Find where the given text appears and provide that cell's center as (X, Y) coordinate. 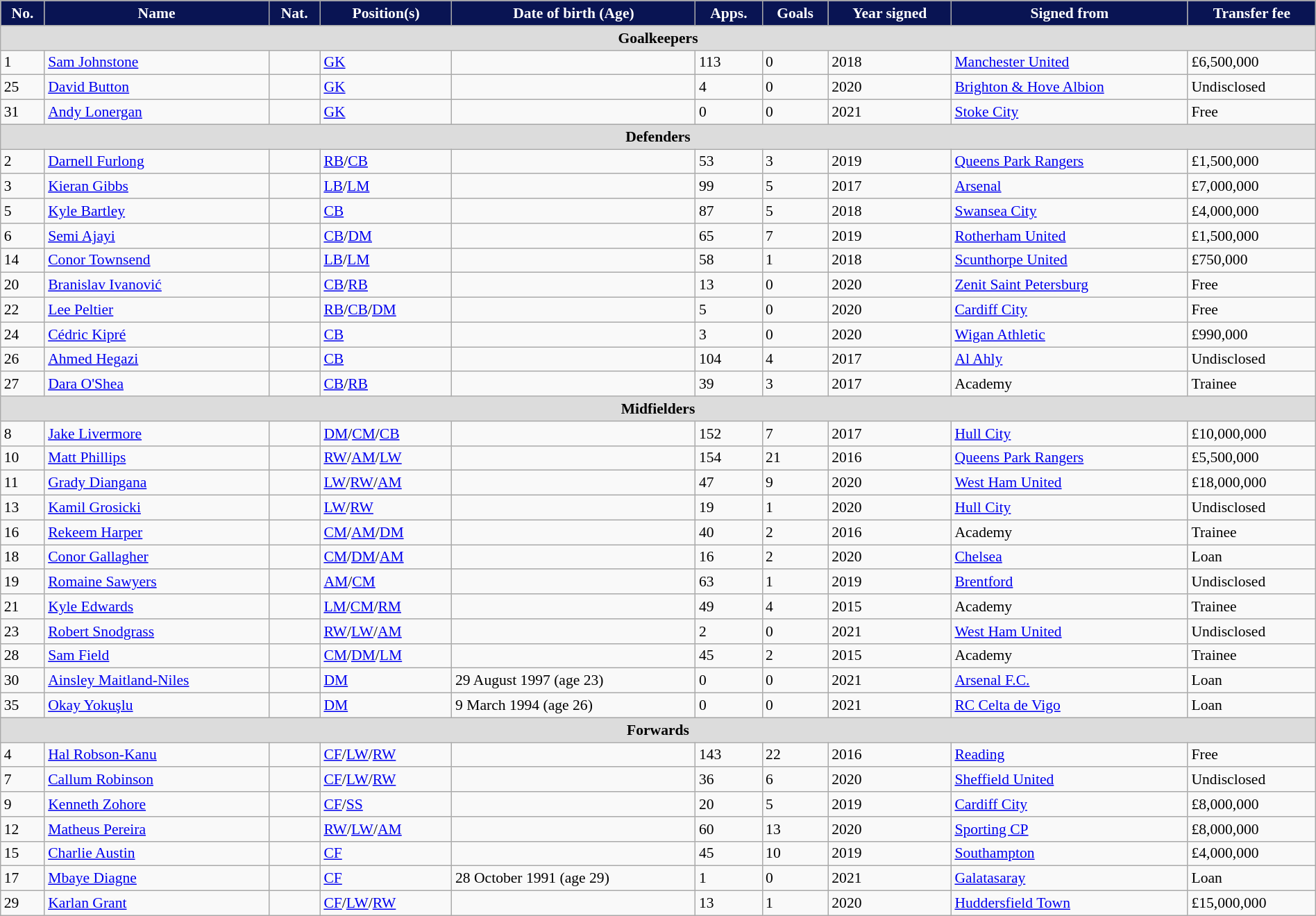
Swansea City (1069, 211)
Rekeem Harper (157, 532)
£990,000 (1251, 334)
Brentford (1069, 582)
Callum Robinson (157, 780)
Chelsea (1069, 557)
Goalkeepers (658, 38)
Matheus Pereira (157, 829)
Al Ahly (1069, 359)
28 October 1991 (age 29) (573, 879)
AM/CM (386, 582)
Sam Field (157, 656)
Reading (1069, 755)
Stoke City (1069, 112)
Transfer fee (1251, 13)
LW/RW/AM (386, 483)
35 (22, 706)
Arsenal (1069, 187)
58 (729, 260)
Goals (795, 13)
Position(s) (386, 13)
£15,000,000 (1251, 904)
Date of birth (Age) (573, 13)
Hal Robson-Kanu (157, 755)
Karlan Grant (157, 904)
99 (729, 187)
49 (729, 607)
Robert Snodgrass (157, 631)
Sporting CP (1069, 829)
8 (22, 434)
CB/DM (386, 236)
Nat. (294, 13)
CM/DM/LM (386, 656)
Kyle Bartley (157, 211)
Zenit Saint Petersburg (1069, 285)
RB/CB (386, 162)
28 (22, 656)
30 (22, 681)
Signed from (1069, 13)
143 (729, 755)
27 (22, 384)
Scunthorpe United (1069, 260)
Sam Johnstone (157, 62)
£10,000,000 (1251, 434)
9 March 1994 (age 26) (573, 706)
Branislav Ivanović (157, 285)
15 (22, 854)
RB/CB/DM (386, 310)
Semi Ajayi (157, 236)
63 (729, 582)
12 (22, 829)
Apps. (729, 13)
Kamil Grosicki (157, 508)
David Button (157, 87)
Darnell Furlong (157, 162)
65 (729, 236)
Andy Lonergan (157, 112)
Lee Peltier (157, 310)
29 (22, 904)
RW/AM/LW (386, 458)
39 (729, 384)
£18,000,000 (1251, 483)
87 (729, 211)
154 (729, 458)
36 (729, 780)
26 (22, 359)
Conor Townsend (157, 260)
LW/RW (386, 508)
17 (22, 879)
£6,500,000 (1251, 62)
29 August 1997 (age 23) (573, 681)
£7,000,000 (1251, 187)
Forwards (658, 730)
Grady Diangana (157, 483)
24 (22, 334)
Galatasaray (1069, 879)
Wigan Athletic (1069, 334)
Ainsley Maitland-Niles (157, 681)
CM/AM/DM (386, 532)
47 (729, 483)
LM/CM/RM (386, 607)
152 (729, 434)
Kenneth Zohore (157, 804)
Huddersfield Town (1069, 904)
Sheffield United (1069, 780)
31 (22, 112)
Conor Gallagher (157, 557)
53 (729, 162)
Jake Livermore (157, 434)
18 (22, 557)
Defenders (658, 137)
11 (22, 483)
No. (22, 13)
Midfielders (658, 409)
Name (157, 13)
Charlie Austin (157, 854)
23 (22, 631)
Arsenal F.C. (1069, 681)
Manchester United (1069, 62)
Cédric Kipré (157, 334)
Kyle Edwards (157, 607)
Okay Yokuşlu (157, 706)
Year signed (890, 13)
Romaine Sawyers (157, 582)
£5,500,000 (1251, 458)
RC Celta de Vigo (1069, 706)
25 (22, 87)
Matt Phillips (157, 458)
Southampton (1069, 854)
Brighton & Hove Albion (1069, 87)
60 (729, 829)
DM/CM/CB (386, 434)
CF/SS (386, 804)
CM/DM/AM (386, 557)
Dara O'Shea (157, 384)
£750,000 (1251, 260)
Mbaye Diagne (157, 879)
Kieran Gibbs (157, 187)
Ahmed Hegazi (157, 359)
104 (729, 359)
40 (729, 532)
14 (22, 260)
113 (729, 62)
Rotherham United (1069, 236)
